Find where the given text appears and provide that cell's center as [x, y] coordinate. 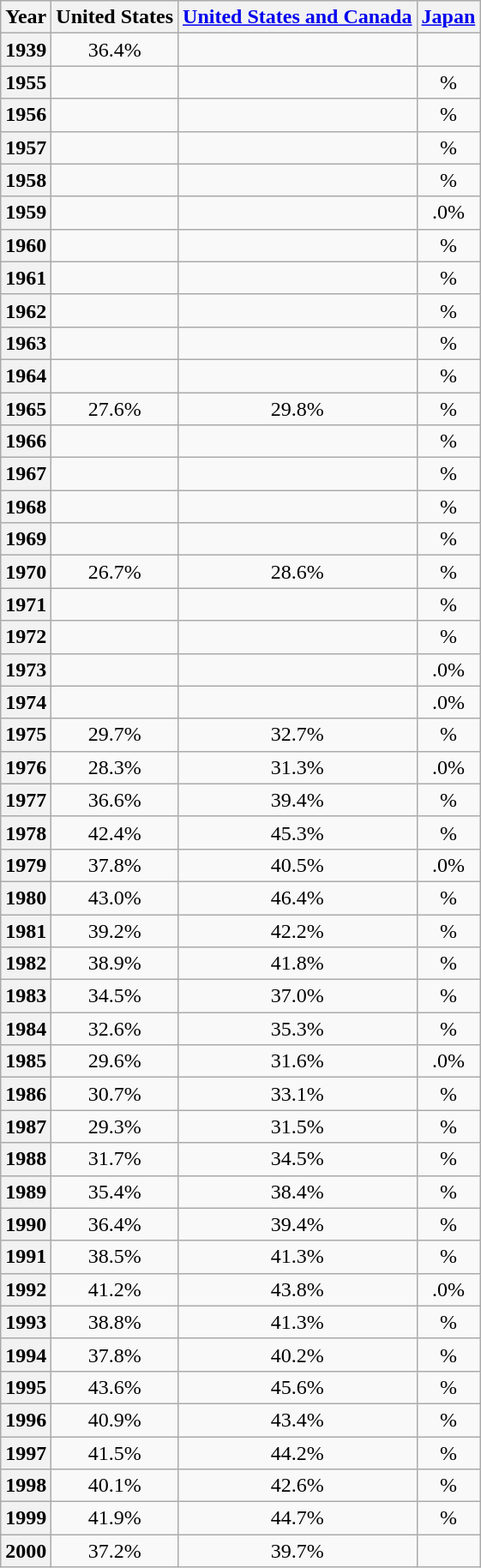
1964 [26, 375]
38.5% [115, 1257]
27.6% [115, 409]
29.8% [298, 409]
Year [26, 17]
41.8% [298, 964]
41.2% [115, 1289]
1983 [26, 996]
1991 [26, 1257]
1989 [26, 1192]
1988 [26, 1159]
1979 [26, 865]
35.3% [298, 1029]
1993 [26, 1322]
1990 [26, 1224]
40.2% [298, 1355]
1994 [26, 1355]
1962 [26, 310]
1980 [26, 898]
1981 [26, 930]
46.4% [298, 898]
1974 [26, 702]
40.9% [115, 1420]
1958 [26, 180]
1999 [26, 1518]
1966 [26, 442]
31.3% [298, 767]
43.6% [115, 1387]
31.5% [298, 1126]
1975 [26, 735]
42.4% [115, 832]
1957 [26, 147]
1970 [26, 572]
1985 [26, 1061]
45.6% [298, 1387]
33.1% [298, 1094]
1992 [26, 1289]
38.9% [115, 964]
1984 [26, 1029]
1971 [26, 604]
United States and Canada [298, 17]
2000 [26, 1551]
31.7% [115, 1159]
41.5% [115, 1453]
1960 [26, 245]
38.4% [298, 1192]
1987 [26, 1126]
32.7% [298, 735]
1996 [26, 1420]
39.2% [115, 930]
37.2% [115, 1551]
32.6% [115, 1029]
1961 [26, 278]
43.4% [298, 1420]
1965 [26, 409]
44.2% [298, 1453]
35.4% [115, 1192]
1968 [26, 507]
43.0% [115, 898]
1969 [26, 539]
40.1% [115, 1486]
United States [115, 17]
1998 [26, 1486]
Japan [448, 17]
31.6% [298, 1061]
28.3% [115, 767]
1977 [26, 800]
30.7% [115, 1094]
1939 [26, 50]
39.7% [298, 1551]
28.6% [298, 572]
29.3% [115, 1126]
1959 [26, 213]
41.9% [115, 1518]
44.7% [298, 1518]
1967 [26, 474]
36.6% [115, 800]
42.2% [298, 930]
37.0% [298, 996]
1997 [26, 1453]
1973 [26, 670]
45.3% [298, 832]
1972 [26, 637]
1963 [26, 343]
1955 [26, 82]
1986 [26, 1094]
40.5% [298, 865]
1995 [26, 1387]
26.7% [115, 572]
1956 [26, 115]
1978 [26, 832]
38.8% [115, 1322]
1982 [26, 964]
42.6% [298, 1486]
29.6% [115, 1061]
29.7% [115, 735]
43.8% [298, 1289]
1976 [26, 767]
